Detect which cell encompasses the target text, then output its [x, y] center coordinate. 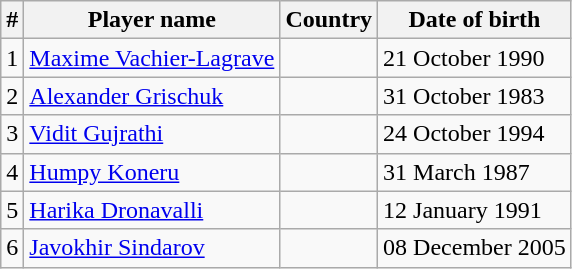
Javokhir Sindarov [152, 248]
Date of birth [475, 20]
24 October 1994 [475, 134]
3 [12, 134]
1 [12, 58]
08 December 2005 [475, 248]
Maxime Vachier-Lagrave [152, 58]
31 October 1983 [475, 96]
Humpy Koneru [152, 172]
Alexander Grischuk [152, 96]
# [12, 20]
4 [12, 172]
Vidit Gujrathi [152, 134]
Player name [152, 20]
Harika Dronavalli [152, 210]
31 March 1987 [475, 172]
21 October 1990 [475, 58]
12 January 1991 [475, 210]
6 [12, 248]
2 [12, 96]
5 [12, 210]
Country [329, 20]
